Find where the given text appears and provide that cell's center as [X, Y] coordinate. 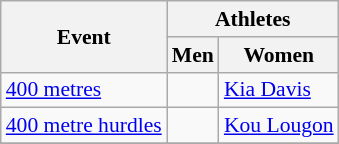
Men [193, 55]
Kia Davis [279, 90]
Event [84, 36]
400 metres [84, 90]
Athletes [253, 19]
Women [279, 55]
400 metre hurdles [84, 126]
Kou Lougon [279, 126]
